Detect which cell encompasses the target text, then output its [x, y] center coordinate. 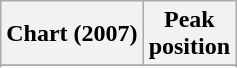
Chart (2007) [72, 34]
Peakposition [189, 34]
